Output the (x, y) coordinate of the center of the cell containing the given text.  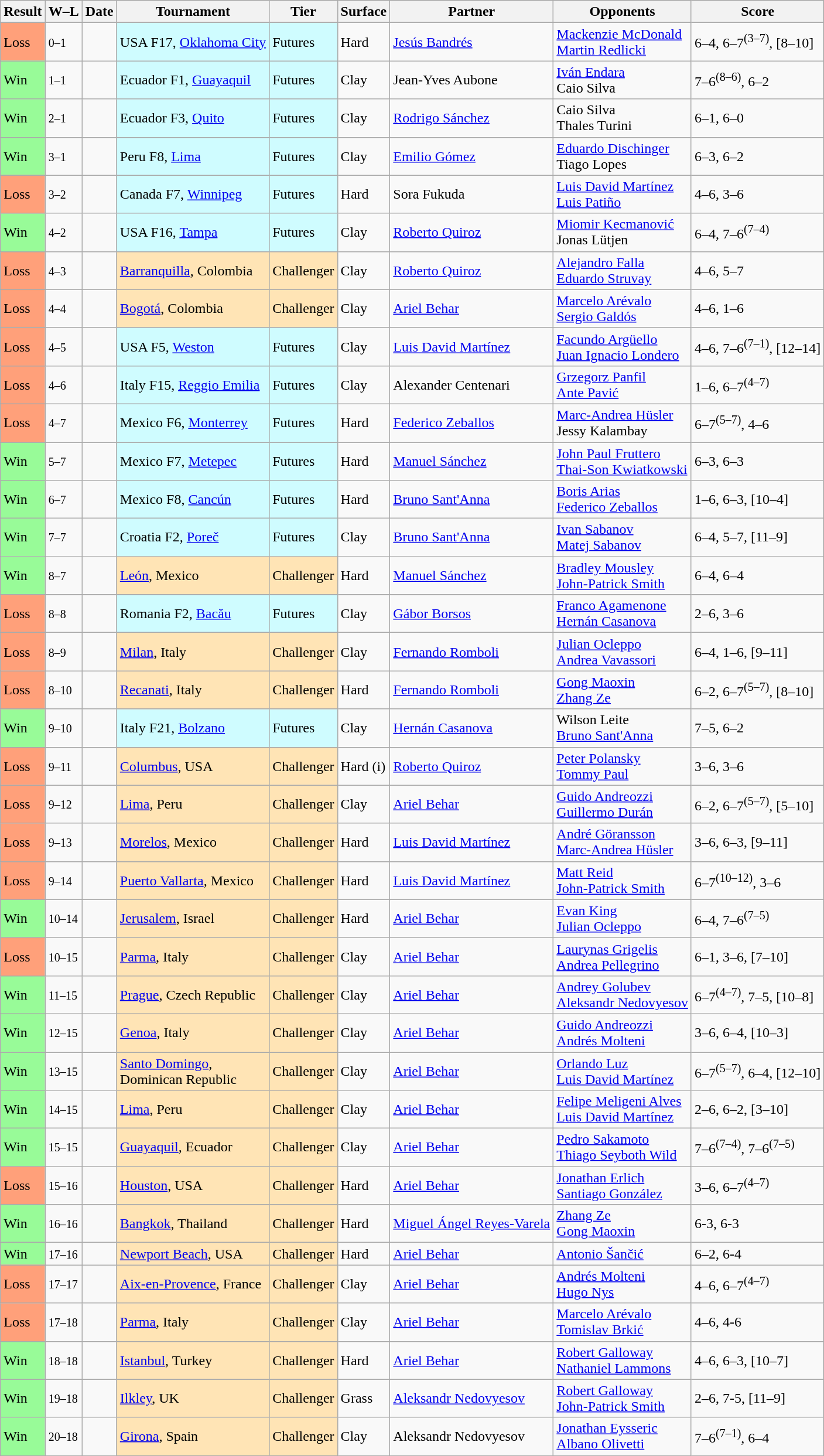
Robert Galloway Nathaniel Lammons (623, 1360)
2–6, 3–6 (757, 614)
Peru F8, Lima (193, 156)
6–3, 6–2 (757, 156)
Italy F15, Reggio Emilia (193, 384)
10–14 (63, 919)
Wilson Leite Bruno Sant'Anna (623, 728)
6–7(10–12), 3–6 (757, 880)
Date (100, 12)
4–2 (63, 232)
6–4, 6–4 (757, 575)
15–16 (63, 1186)
17–17 (63, 1284)
6–7(5–7), 4–6 (757, 423)
8–7 (63, 575)
4–7 (63, 423)
USA F5, Weston (193, 347)
6–2, 6–7(5–7), [5–10] (757, 804)
Mexico F7, Metepec (193, 461)
6–1, 6–0 (757, 118)
Marc-Andrea Hüsler Jessy Kalambay (623, 423)
Istanbul, Turkey (193, 1360)
Andrés Molteni Hugo Nys (623, 1284)
Franco Agamenone Hernán Casanova (623, 614)
Milan, Italy (193, 652)
Prague, Czech Republic (193, 995)
Columbus, USA (193, 766)
4–5 (63, 347)
Andrey Golubev Aleksandr Nedovyesov (623, 995)
4–4 (63, 308)
6–4, 7–6(7–4) (757, 232)
4–6, 3–6 (757, 195)
Jonathan Erlich Santiago González (623, 1186)
8–9 (63, 652)
6–2, 6–7(5–7), [8–10] (757, 690)
9–11 (63, 766)
Evan King Julian Ocleppo (623, 919)
Jonathan Eysseric Albano Olivetti (623, 1437)
4–6, 1–6 (757, 308)
USA F17, Oklahoma City (193, 42)
Hernán Casanova (472, 728)
Guayaquil, Ecuador (193, 1147)
Bogotá, Colombia (193, 308)
Santo Domingo, Dominican Republic (193, 1071)
19–18 (63, 1398)
9–10 (63, 728)
6–4, 6–7(3–7), [8–10] (757, 42)
Grzegorz Panfil Ante Pavić (623, 384)
Ilkley, UK (193, 1398)
Guido Andreozzi Guillermo Durán (623, 804)
1–6, 6–7(4–7) (757, 384)
18–18 (63, 1360)
Bangkok, Thailand (193, 1223)
10–15 (63, 956)
16–16 (63, 1223)
6–4, 7–6(7–5) (757, 919)
León, Mexico (193, 575)
Rodrigo Sánchez (472, 118)
Morelos, Mexico (193, 843)
9–12 (63, 804)
Aix-en-Provence, France (193, 1284)
17–18 (63, 1322)
Result (23, 12)
Genoa, Italy (193, 1032)
7–7 (63, 538)
Ecuador F1, Guayaquil (193, 80)
4–6, 6–3, [10–7] (757, 1360)
6–1, 3–6, [7–10] (757, 956)
Matt Reid John-Patrick Smith (623, 880)
Iván Endara Caio Silva (623, 80)
Peter Polansky Tommy Paul (623, 766)
1–1 (63, 80)
W–L (63, 12)
4–6, 4-6 (757, 1322)
2–1 (63, 118)
7–6(7–1), 6–4 (757, 1437)
13–15 (63, 1071)
Felipe Meligeni Alves Luis David Martínez (623, 1110)
Antonio Šančić (623, 1254)
Luis David Martínez Luis Patiño (623, 195)
Bradley Mousley John-Patrick Smith (623, 575)
Hard (i) (364, 766)
Canada F7, Winnipeg (193, 195)
Orlando Luz Luis David Martínez (623, 1071)
Robert Galloway John-Patrick Smith (623, 1398)
9–14 (63, 880)
Surface (364, 12)
2–6, 7-5, [11–9] (757, 1398)
7–6(7–4), 7–6(7–5) (757, 1147)
Sora Fukuda (472, 195)
Zhang Ze Gong Maoxin (623, 1223)
Opponents (623, 12)
Score (757, 12)
6–7(5–7), 6–4, [12–10] (757, 1071)
17–16 (63, 1254)
11–15 (63, 995)
1–6, 6–3, [10–4] (757, 499)
Barranquilla, Colombia (193, 271)
20–18 (63, 1437)
Croatia F2, Poreč (193, 538)
Emilio Gómez (472, 156)
Houston, USA (193, 1186)
5–7 (63, 461)
3–6, 6–4, [10–3] (757, 1032)
Marcelo Arévalo Sergio Galdós (623, 308)
Boris Arias Federico Zeballos (623, 499)
Facundo Argüello Juan Ignacio Londero (623, 347)
4–6, 7–6(7–1), [12–14] (757, 347)
3–1 (63, 156)
6–4, 1–6, [9–11] (757, 652)
3–6, 6–3, [9–11] (757, 843)
Julian Ocleppo Andrea Vavassori (623, 652)
Caio Silva Thales Turini (623, 118)
2–6, 6–2, [3–10] (757, 1110)
6–2, 6-4 (757, 1254)
Marcelo Arévalo Tomislav Brkić (623, 1322)
Mexico F6, Monterrey (193, 423)
4–6, 5–7 (757, 271)
André Göransson Marc-Andrea Hüsler (623, 843)
Italy F21, Bolzano (193, 728)
7–6(8–6), 6–2 (757, 80)
6-3, 6-3 (757, 1223)
Mackenzie McDonald Martin Redlicki (623, 42)
4–6, 6–7(4–7) (757, 1284)
Tournament (193, 12)
3–6, 3–6 (757, 766)
9–13 (63, 843)
6–4, 5–7, [11–9] (757, 538)
Romania F2, Bacău (193, 614)
6–7(4–7), 7–5, [10–8] (757, 995)
USA F16, Tampa (193, 232)
Girona, Spain (193, 1437)
6–3, 6–3 (757, 461)
0–1 (63, 42)
Mexico F8, Cancún (193, 499)
John Paul Fruttero Thai-Son Kwiatkowski (623, 461)
Puerto Vallarta, Mexico (193, 880)
Ivan Sabanov Matej Sabanov (623, 538)
4–6 (63, 384)
Laurynas Grigelis Andrea Pellegrino (623, 956)
8–10 (63, 690)
12–15 (63, 1032)
6–7 (63, 499)
Jean-Yves Aubone (472, 80)
Alejandro Falla Eduardo Struvay (623, 271)
Partner (472, 12)
Miomir Kecmanović Jonas Lütjen (623, 232)
3–6, 6–7(4–7) (757, 1186)
15–15 (63, 1147)
Ecuador F3, Quito (193, 118)
Guido Andreozzi Andrés Molteni (623, 1032)
Gong Maoxin Zhang Ze (623, 690)
Federico Zeballos (472, 423)
Pedro Sakamoto Thiago Seyboth Wild (623, 1147)
3–2 (63, 195)
Grass (364, 1398)
Jesús Bandrés (472, 42)
8–8 (63, 614)
7–5, 6–2 (757, 728)
Gábor Borsos (472, 614)
Alexander Centenari (472, 384)
Jerusalem, Israel (193, 919)
Tier (303, 12)
Recanati, Italy (193, 690)
Newport Beach, USA (193, 1254)
Miguel Ángel Reyes-Varela (472, 1223)
14–15 (63, 1110)
Eduardo Dischinger Tiago Lopes (623, 156)
4–3 (63, 271)
